Determine the [X, Y] coordinate at the center of the cell enclosing the given text.  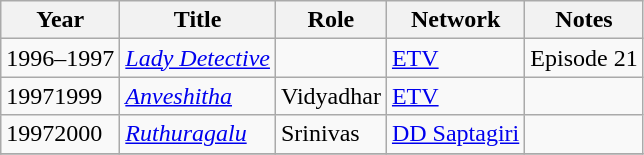
Year [60, 20]
Notes [584, 20]
Network [455, 20]
Anveshitha [198, 96]
19972000 [60, 134]
Role [330, 20]
19971999 [60, 96]
Lady Detective [198, 58]
1996–1997 [60, 58]
Ruthuragalu [198, 134]
Episode 21 [584, 58]
DD Saptagiri [455, 134]
Vidyadhar [330, 96]
Srinivas [330, 134]
Title [198, 20]
